Find where the given text appears and provide that cell's center as [X, Y] coordinate. 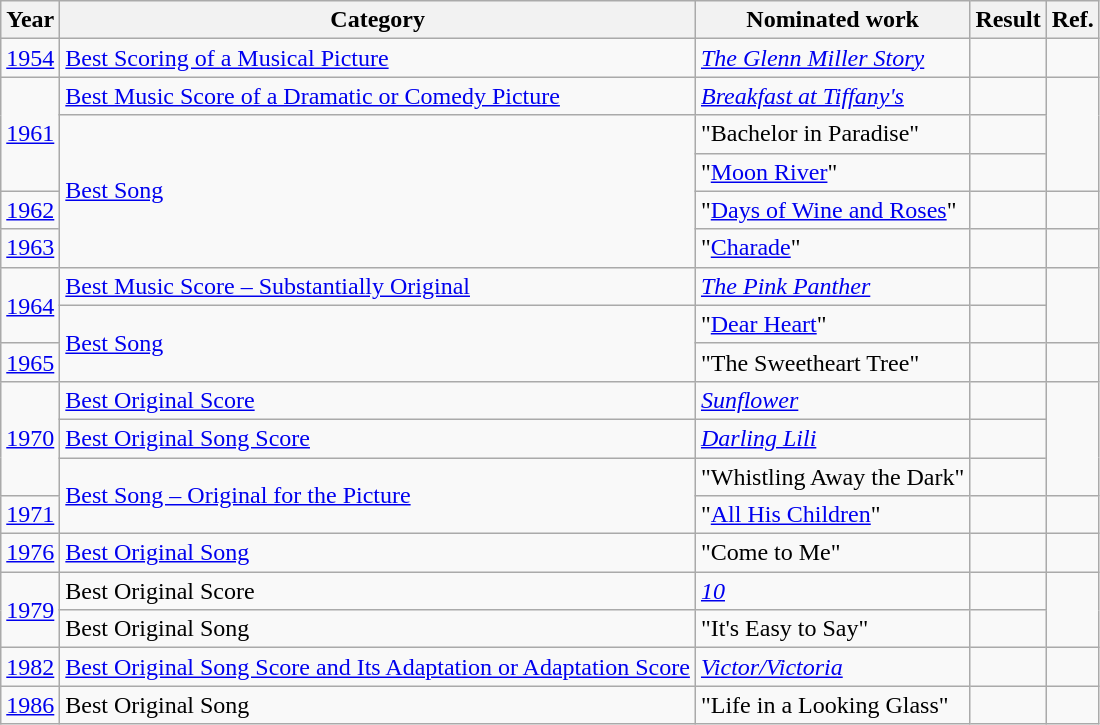
10 [832, 591]
Best Music Score of a Dramatic or Comedy Picture [378, 96]
1965 [30, 362]
"Moon River" [832, 172]
1986 [30, 705]
Best Scoring of a Musical Picture [378, 58]
1976 [30, 553]
"Come to Me" [832, 553]
"Whistling Away the Dark" [832, 477]
The Glenn Miller Story [832, 58]
"It's Easy to Say" [832, 629]
Result [1008, 20]
Nominated work [832, 20]
Best Original Song Score [378, 438]
1971 [30, 515]
Victor/Victoria [832, 667]
Year [30, 20]
1982 [30, 667]
"Life in a Looking Glass" [832, 705]
Best Music Score – Substantially Original [378, 286]
1979 [30, 610]
1954 [30, 58]
1962 [30, 210]
Darling Lili [832, 438]
Best Original Song Score and Its Adaptation or Adaptation Score [378, 667]
1961 [30, 134]
The Pink Panther [832, 286]
Ref. [1072, 20]
"Dear Heart" [832, 324]
"Charade" [832, 248]
"The Sweetheart Tree" [832, 362]
Breakfast at Tiffany's [832, 96]
"Days of Wine and Roses" [832, 210]
1970 [30, 438]
Sunflower [832, 400]
Category [378, 20]
"Bachelor in Paradise" [832, 134]
"All His Children" [832, 515]
1964 [30, 305]
Best Song – Original for the Picture [378, 496]
1963 [30, 248]
